Detect which cell encompasses the target text, then output its [x, y] center coordinate. 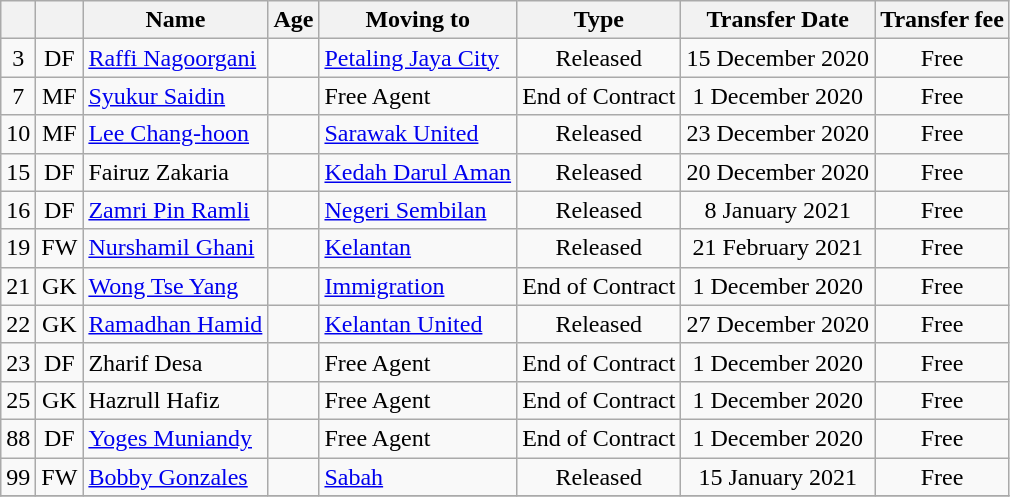
7 [18, 96]
21 [18, 286]
Name [176, 20]
Transfer Date [778, 20]
99 [18, 477]
Kelantan [418, 248]
15 December 2020 [778, 58]
Raffi Nagoorgani [176, 58]
Petaling Jaya City [418, 58]
16 [18, 210]
Ramadhan Hamid [176, 324]
Fairuz Zakaria [176, 172]
Zharif Desa [176, 362]
25 [18, 400]
3 [18, 58]
Bobby Gonzales [176, 477]
Hazrull Hafiz [176, 400]
27 December 2020 [778, 324]
Type [599, 20]
Nurshamil Ghani [176, 248]
21 February 2021 [778, 248]
Kelantan United [418, 324]
20 December 2020 [778, 172]
Zamri Pin Ramli [176, 210]
Negeri Sembilan [418, 210]
8 January 2021 [778, 210]
15 January 2021 [778, 477]
Syukur Saidin [176, 96]
19 [18, 248]
23 December 2020 [778, 134]
Lee Chang-hoon [176, 134]
Immigration [418, 286]
10 [18, 134]
Moving to [418, 20]
22 [18, 324]
Sarawak United [418, 134]
15 [18, 172]
Wong Tse Yang [176, 286]
Transfer fee [942, 20]
Sabah [418, 477]
23 [18, 362]
Age [294, 20]
Kedah Darul Aman [418, 172]
88 [18, 438]
Yoges Muniandy [176, 438]
